Pinpoint the cell where the given text exists, returning its [x, y] midpoint coordinate. 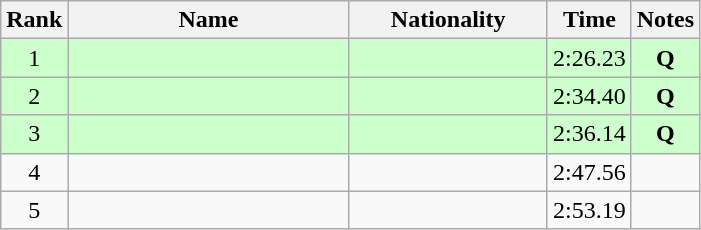
Rank [34, 20]
2:26.23 [589, 58]
1 [34, 58]
Name [208, 20]
2:53.19 [589, 210]
Nationality [448, 20]
3 [34, 134]
2:34.40 [589, 96]
Notes [665, 20]
5 [34, 210]
Time [589, 20]
2 [34, 96]
2:47.56 [589, 172]
4 [34, 172]
2:36.14 [589, 134]
